Scan for the cell matching the given text and deliver its (x, y) coordinate at center. 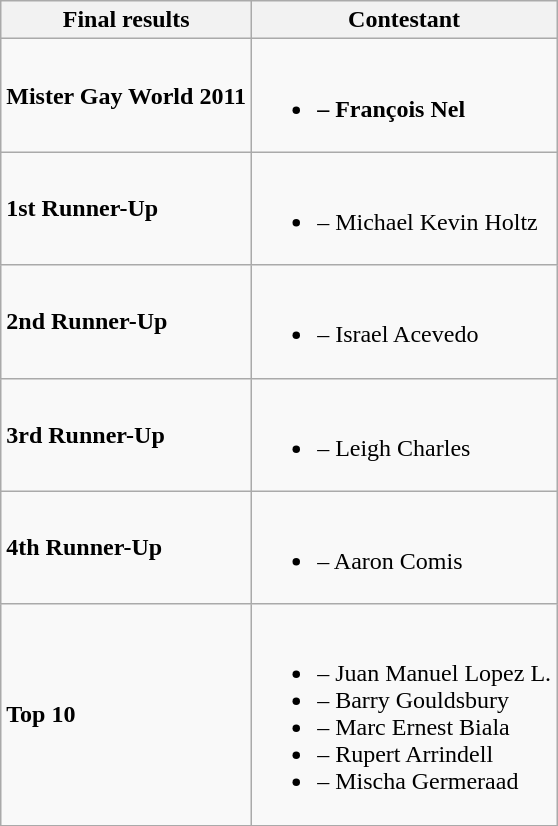
– Michael Kevin Holtz (404, 208)
Top 10 (126, 714)
4th Runner-Up (126, 548)
Mister Gay World 2011 (126, 96)
Contestant (404, 20)
– Leigh Charles (404, 434)
Final results (126, 20)
3rd Runner-Up (126, 434)
– Israel Acevedo (404, 322)
– Aaron Comis (404, 548)
– Juan Manuel Lopez L. – Barry Gouldsbury – Marc Ernest Biala – Rupert Arrindell – Mischa Germeraad (404, 714)
– François Nel (404, 96)
2nd Runner-Up (126, 322)
1st Runner-Up (126, 208)
